Locate the cell with the specified text and output its (X, Y) center coordinate. 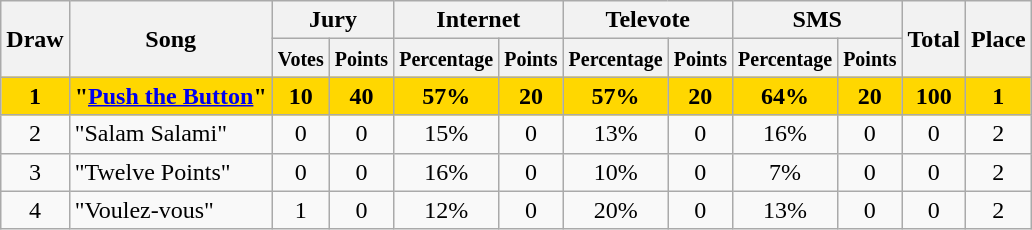
Internet (478, 20)
Votes (300, 58)
Televote (648, 20)
15% (446, 134)
40 (361, 96)
10% (616, 172)
Song (170, 39)
7% (786, 172)
"Voulez-vous" (170, 210)
Total (934, 39)
64% (786, 96)
3 (35, 172)
"Salam Salami" (170, 134)
Place (999, 39)
Draw (35, 39)
10 (300, 96)
"Twelve Points" (170, 172)
12% (446, 210)
Jury (332, 20)
20% (616, 210)
4 (35, 210)
SMS (818, 20)
"Push the Button" (170, 96)
100 (934, 96)
